Return the [X, Y] coordinate for the center point of the cell that contains the specified text.  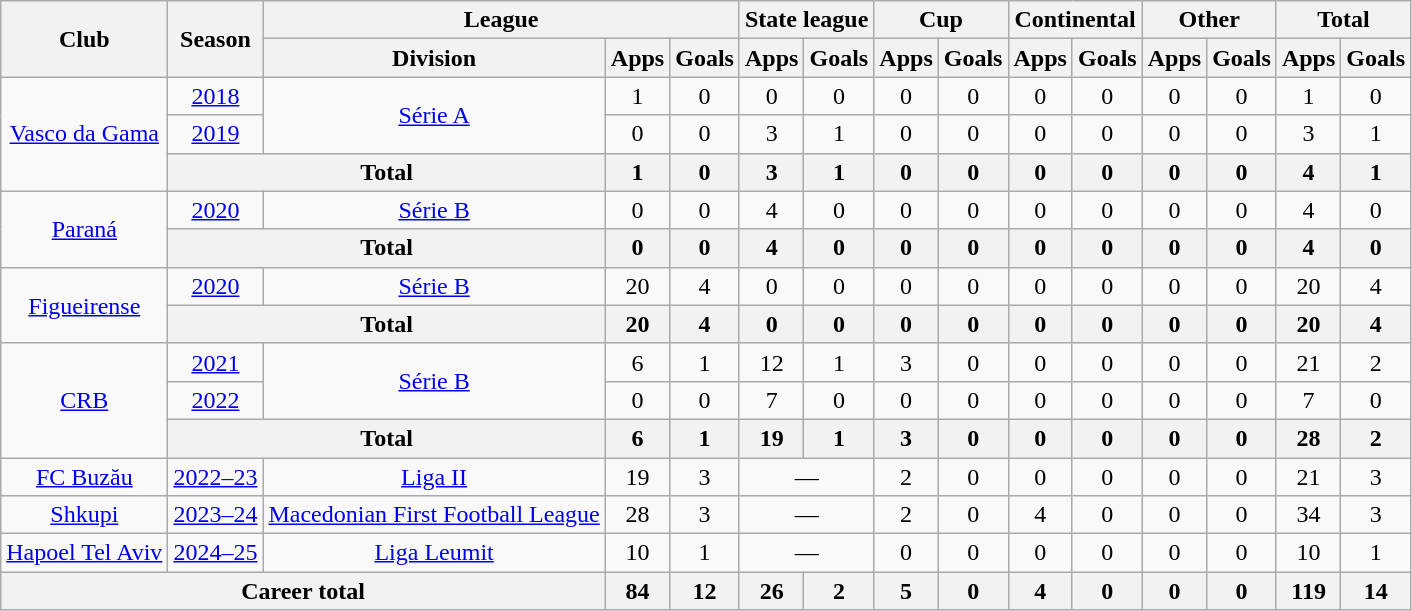
Season [216, 39]
5 [906, 591]
Other [1209, 20]
Liga II [434, 477]
Figueirense [84, 305]
Paraná [84, 229]
26 [771, 591]
14 [1376, 591]
State league [806, 20]
2022–23 [216, 477]
2022 [216, 400]
Club [84, 39]
FC Buzău [84, 477]
2021 [216, 362]
2024–25 [216, 553]
2018 [216, 96]
119 [1308, 591]
CRB [84, 400]
Hapoel Tel Aviv [84, 553]
Macedonian First Football League [434, 515]
Shkupi [84, 515]
34 [1308, 515]
Cup [941, 20]
Division [434, 58]
League [502, 20]
2019 [216, 134]
Continental [1075, 20]
84 [637, 591]
Liga Leumit [434, 553]
Career total [304, 591]
Série A [434, 115]
2023–24 [216, 515]
Vasco da Gama [84, 134]
